Detect which cell encompasses the target text, then output its [X, Y] center coordinate. 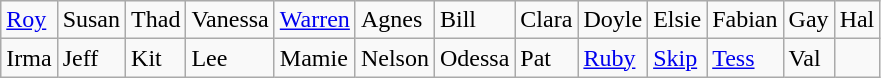
Bill [474, 20]
Jeff [91, 58]
Ruby [613, 58]
Hal [857, 20]
Thad [156, 20]
Odessa [474, 58]
Lee [230, 58]
Warren [314, 20]
Skip [678, 58]
Pat [546, 58]
Agnes [394, 20]
Tess [745, 58]
Kit [156, 58]
Vanessa [230, 20]
Val [808, 58]
Doyle [613, 20]
Elsie [678, 20]
Clara [546, 20]
Roy [29, 20]
Irma [29, 58]
Susan [91, 20]
Mamie [314, 58]
Gay [808, 20]
Nelson [394, 58]
Fabian [745, 20]
